Return [X, Y] of the center of cell containing provided text 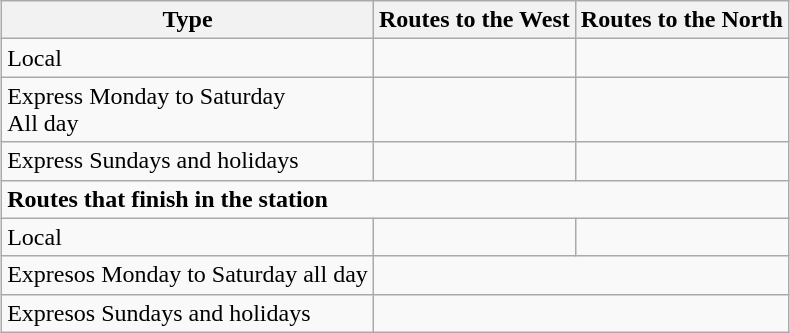
Routes to the West [474, 20]
Expresos Monday to Saturday all day [188, 275]
Express Monday to Saturday All day [188, 110]
Express Sundays and holidays [188, 161]
Type [188, 20]
Routes to the North [682, 20]
Routes that finish in the station [396, 199]
Expresos Sundays and holidays [188, 313]
